Return the [x, y] coordinate for the center point of the cell that contains the specified text.  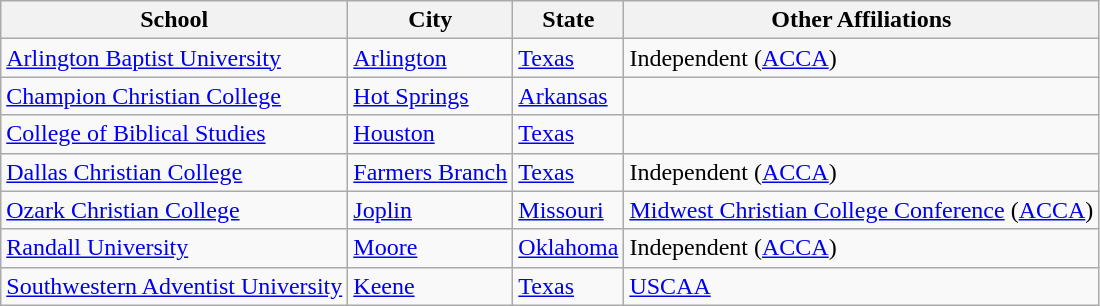
Farmers Branch [430, 172]
USCAA [862, 286]
State [568, 20]
College of Biblical Studies [174, 134]
Arkansas [568, 96]
Joplin [430, 210]
Southwestern Adventist University [174, 286]
Oklahoma [568, 248]
Other Affiliations [862, 20]
Arlington Baptist University [174, 58]
Missouri [568, 210]
Champion Christian College [174, 96]
Midwest Christian College Conference (ACCA) [862, 210]
Arlington [430, 58]
Dallas Christian College [174, 172]
City [430, 20]
Randall University [174, 248]
Houston [430, 134]
Keene [430, 286]
Ozark Christian College [174, 210]
School [174, 20]
Moore [430, 248]
Hot Springs [430, 96]
